Determine the (X, Y) coordinate at the center of the cell enclosing the given text.  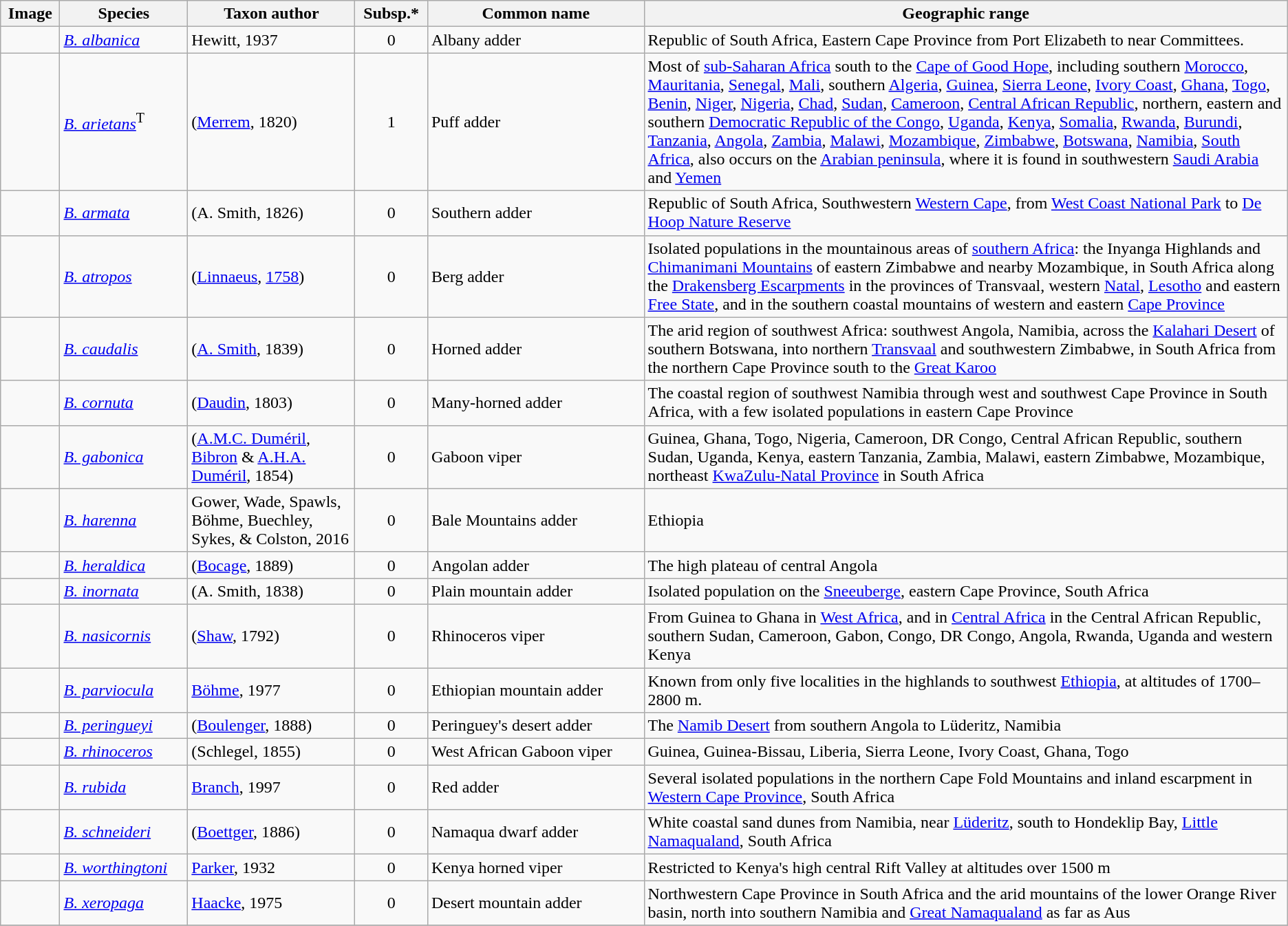
Böhme, 1977 (271, 689)
B. rhinoceros (124, 752)
Ethiopian mountain adder (535, 689)
Known from only five localities in the highlands to southwest Ethiopia, at altitudes of 1700–2800 m. (966, 689)
Image (30, 14)
Southern adder (535, 213)
Red adder (535, 787)
Common name (535, 14)
The high plateau of central Angola (966, 565)
Angolan adder (535, 565)
(Schlegel, 1855) (271, 752)
B. armata (124, 213)
(Linnaeus, 1758) (271, 277)
B. inornata (124, 591)
Namaqua dwarf adder (535, 832)
Species (124, 14)
Berg adder (535, 277)
B. heraldica (124, 565)
Parker, 1932 (271, 868)
B. parviocula (124, 689)
B. harenna (124, 520)
Horned adder (535, 349)
B. schneideri (124, 832)
Republic of South Africa, Southwestern Western Cape, from West Coast National Park to De Hoop Nature Reserve (966, 213)
West African Gaboon viper (535, 752)
(A.M.C. Duméril, Bibron & A.H.A. Duméril, 1854) (271, 457)
Desert mountain adder (535, 903)
Subsp.* (391, 14)
Geographic range (966, 14)
(Daudin, 1803) (271, 403)
B. arietansT (124, 122)
(Merrem, 1820) (271, 122)
The Namib Desert from southern Angola to Lüderitz, Namibia (966, 726)
Puff adder (535, 122)
Hewitt, 1937 (271, 40)
(A. Smith, 1826) (271, 213)
B. xeropaga (124, 903)
B. gabonica (124, 457)
Kenya horned viper (535, 868)
(Boulenger, 1888) (271, 726)
Gower, Wade, Spawls, Böhme, Buechley, Sykes, & Colston, 2016 (271, 520)
Plain mountain adder (535, 591)
Taxon author (271, 14)
(A. Smith, 1839) (271, 349)
B. caudalis (124, 349)
Several isolated populations in the northern Cape Fold Mountains and inland escarpment in Western Cape Province, South Africa (966, 787)
B. albanica (124, 40)
Many-horned adder (535, 403)
Bale Mountains adder (535, 520)
Albany adder (535, 40)
(Bocage, 1889) (271, 565)
White coastal sand dunes from Namibia, near Lüderitz, south to Hondeklip Bay, Little Namaqualand, South Africa (966, 832)
(Boettger, 1886) (271, 832)
(Shaw, 1792) (271, 636)
(A. Smith, 1838) (271, 591)
Ethiopia (966, 520)
Rhinoceros viper (535, 636)
Republic of South Africa, Eastern Cape Province from Port Elizabeth to near Committees. (966, 40)
Guinea, Guinea-Bissau, Liberia, Sierra Leone, Ivory Coast, Ghana, Togo (966, 752)
B. rubida (124, 787)
Peringuey's desert adder (535, 726)
B. cornuta (124, 403)
Isolated population on the Sneeuberge, eastern Cape Province, South Africa (966, 591)
Restricted to Kenya's high central Rift Valley at altitudes over 1500 m (966, 868)
B. nasicornis (124, 636)
B. atropos (124, 277)
B. peringueyi (124, 726)
Gaboon viper (535, 457)
1 (391, 122)
Haacke, 1975 (271, 903)
B. worthingtoni (124, 868)
Branch, 1997 (271, 787)
